Scan for the cell matching the given text and deliver its (x, y) coordinate at center. 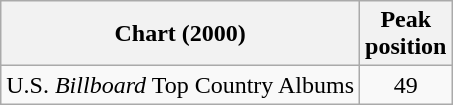
Peakposition (406, 34)
49 (406, 85)
U.S. Billboard Top Country Albums (180, 85)
Chart (2000) (180, 34)
